Determine the [x, y] coordinate at the center of the cell enclosing the given text.  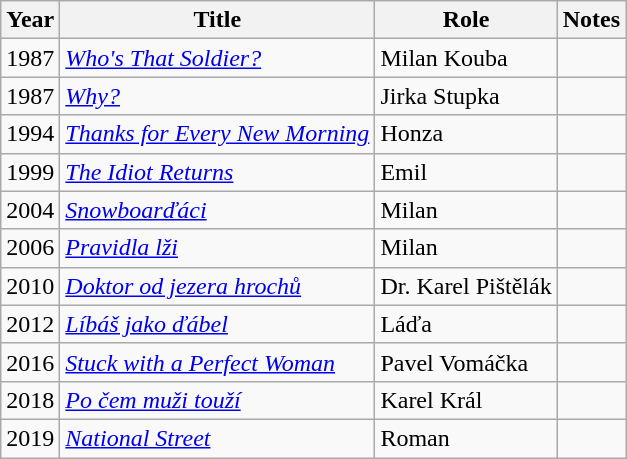
Emil [466, 172]
2019 [30, 438]
Notes [591, 20]
Doktor od jezera hrochů [218, 286]
Snowboarďáci [218, 210]
2018 [30, 400]
Po čem muži touží [218, 400]
Pravidla lži [218, 248]
Year [30, 20]
2010 [30, 286]
The Idiot Returns [218, 172]
2004 [30, 210]
Why? [218, 96]
Title [218, 20]
Roman [466, 438]
Who's That Soldier? [218, 58]
Thanks for Every New Morning [218, 134]
1994 [30, 134]
National Street [218, 438]
Honza [466, 134]
2012 [30, 324]
1999 [30, 172]
Role [466, 20]
Láďa [466, 324]
Líbáš jako ďábel [218, 324]
2006 [30, 248]
Milan Kouba [466, 58]
Pavel Vomáčka [466, 362]
Dr. Karel Pištělák [466, 286]
Karel Král [466, 400]
Stuck with a Perfect Woman [218, 362]
2016 [30, 362]
Jirka Stupka [466, 96]
